Find where the given text appears and provide that cell's center as [x, y] coordinate. 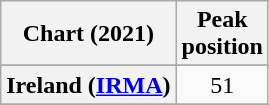
Peakposition [222, 34]
Ireland (IRMA) [88, 85]
51 [222, 85]
Chart (2021) [88, 34]
